Search for the cell housing the specified text and yield its [x, y] center coordinate. 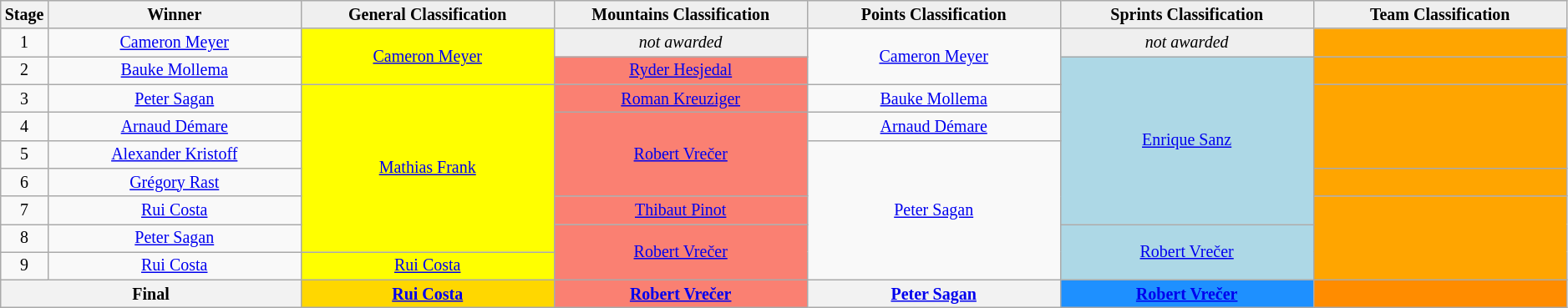
Thibaut Pinot [680, 210]
2 [25, 70]
Grégory Rast [174, 182]
Final [150, 294]
General Classification [428, 15]
8 [25, 239]
Winner [174, 15]
6 [25, 182]
Sprints Classification [1186, 15]
1 [25, 43]
7 [25, 210]
4 [25, 127]
Team Classification [1440, 15]
3 [25, 98]
Enrique Sanz [1186, 140]
Mountains Classification [680, 15]
9 [25, 265]
Mathias Frank [428, 169]
Ryder Hesjedal [680, 70]
Alexander Kristoff [174, 154]
5 [25, 154]
Roman Kreuziger [680, 98]
Points Classification [934, 15]
Stage [25, 15]
